For the text-containing cell, return its midpoint in (X, Y) coordinate format. 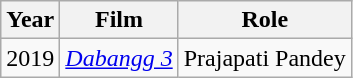
Film (119, 20)
Prajapati Pandey (264, 58)
2019 (30, 58)
Dabangg 3 (119, 58)
Role (264, 20)
Year (30, 20)
